Find where the given text appears and provide that cell's center as [x, y] coordinate. 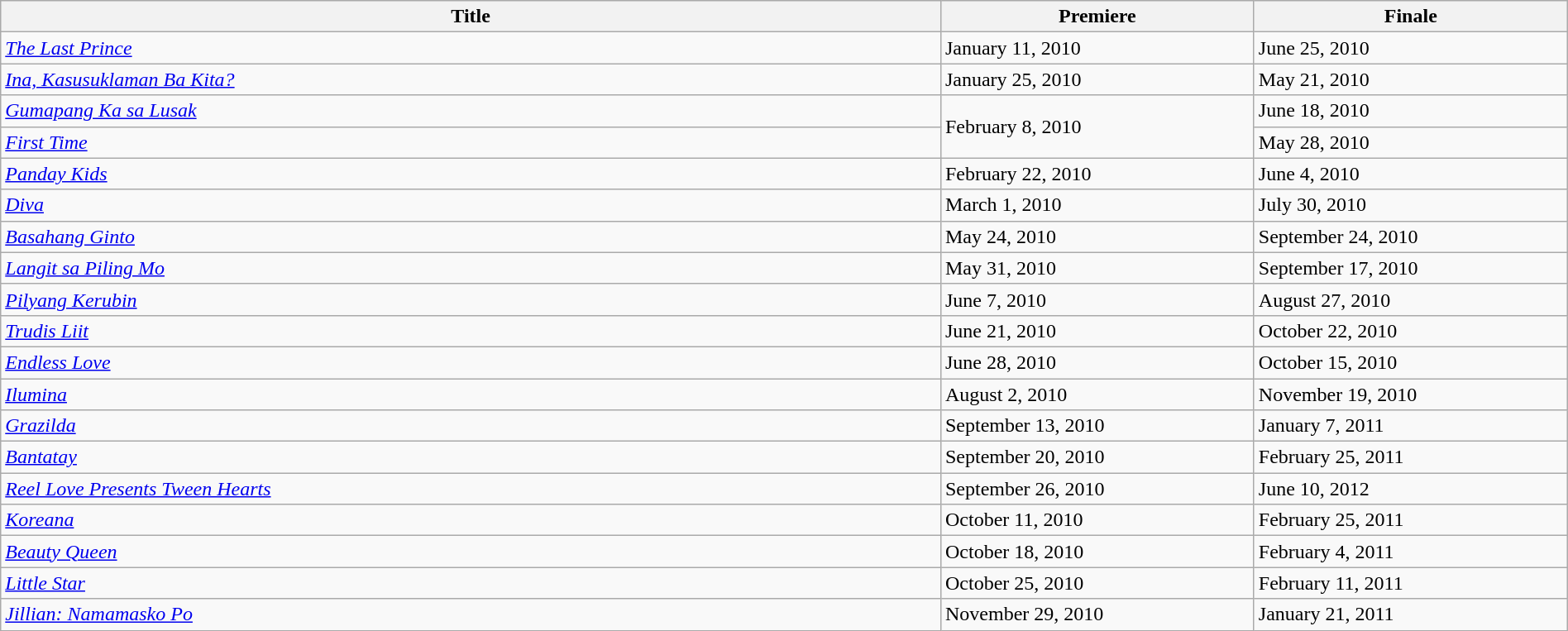
Basahang Ginto [471, 237]
Bantatay [471, 457]
May 24, 2010 [1097, 237]
Koreana [471, 520]
First Time [471, 142]
Grazilda [471, 426]
June 10, 2012 [1411, 489]
May 31, 2010 [1097, 268]
Pilyang Kerubin [471, 299]
Panday Kids [471, 174]
February 8, 2010 [1097, 127]
February 11, 2011 [1411, 583]
June 4, 2010 [1411, 174]
September 17, 2010 [1411, 268]
September 26, 2010 [1097, 489]
January 7, 2011 [1411, 426]
March 1, 2010 [1097, 205]
Langit sa Piling Mo [471, 268]
October 15, 2010 [1411, 362]
September 13, 2010 [1097, 426]
Little Star [471, 583]
Reel Love Presents Tween Hearts [471, 489]
June 7, 2010 [1097, 299]
June 25, 2010 [1411, 48]
November 19, 2010 [1411, 394]
January 25, 2010 [1097, 79]
January 11, 2010 [1097, 48]
Finale [1411, 17]
January 21, 2011 [1411, 614]
Endless Love [471, 362]
Ina, Kasusuklaman Ba Kita? [471, 79]
June 21, 2010 [1097, 331]
Diva [471, 205]
Jillian: Namamasko Po [471, 614]
August 27, 2010 [1411, 299]
October 25, 2010 [1097, 583]
Gumapang Ka sa Lusak [471, 111]
February 22, 2010 [1097, 174]
June 28, 2010 [1097, 362]
Premiere [1097, 17]
October 11, 2010 [1097, 520]
May 21, 2010 [1411, 79]
February 4, 2011 [1411, 552]
September 20, 2010 [1097, 457]
May 28, 2010 [1411, 142]
The Last Prince [471, 48]
October 22, 2010 [1411, 331]
Trudis Liit [471, 331]
Beauty Queen [471, 552]
July 30, 2010 [1411, 205]
October 18, 2010 [1097, 552]
Title [471, 17]
September 24, 2010 [1411, 237]
November 29, 2010 [1097, 614]
August 2, 2010 [1097, 394]
Ilumina [471, 394]
June 18, 2010 [1411, 111]
